Detect which cell encompasses the target text, then output its [X, Y] center coordinate. 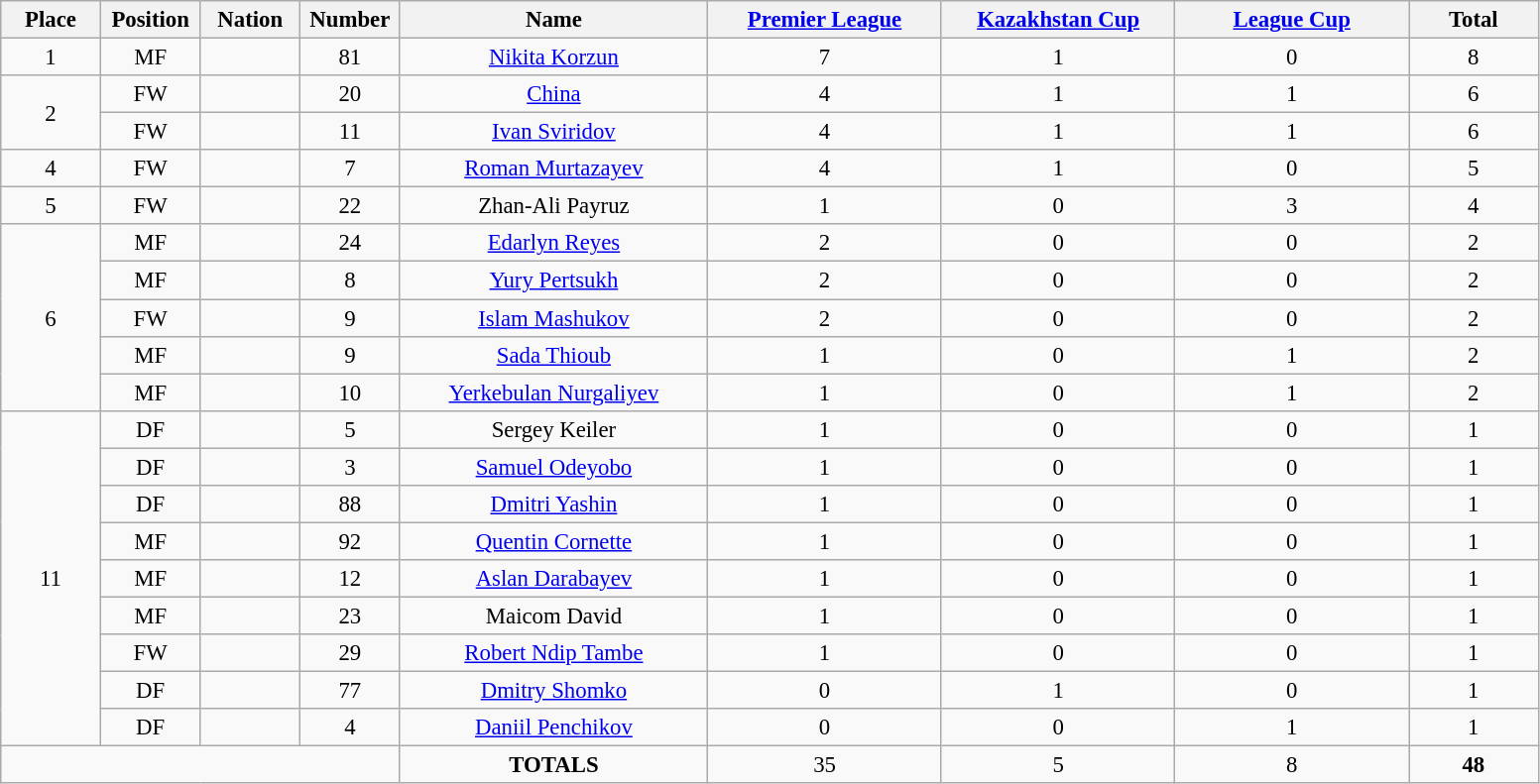
Nikita Korzun [553, 57]
81 [351, 57]
Total [1474, 20]
Yury Pertsukh [553, 280]
Nation [250, 20]
Dmitri Yashin [553, 504]
24 [351, 243]
20 [351, 94]
12 [351, 579]
22 [351, 206]
Ivan Sviridov [553, 132]
TOTALS [553, 765]
Kazakhstan Cup [1058, 20]
Roman Murtazayev [553, 168]
48 [1474, 765]
League Cup [1292, 20]
88 [351, 504]
Maicom David [553, 616]
China [553, 94]
Zhan-Ali Payruz [553, 206]
Number [351, 20]
Quentin Cornette [553, 541]
29 [351, 653]
Robert Ndip Tambe [553, 653]
35 [825, 765]
Position [151, 20]
Islam Mashukov [553, 318]
Edarlyn Reyes [553, 243]
77 [351, 691]
Sada Thioub [553, 355]
Dmitry Shomko [553, 691]
Samuel Odeyobo [553, 467]
23 [351, 616]
Premier League [825, 20]
Aslan Darabayev [553, 579]
Daniil Penchikov [553, 728]
Name [553, 20]
Place [52, 20]
92 [351, 541]
10 [351, 392]
Sergey Keiler [553, 429]
Yerkebulan Nurgaliyev [553, 392]
